Output the (x, y) coordinate of the center of the cell containing the given text.  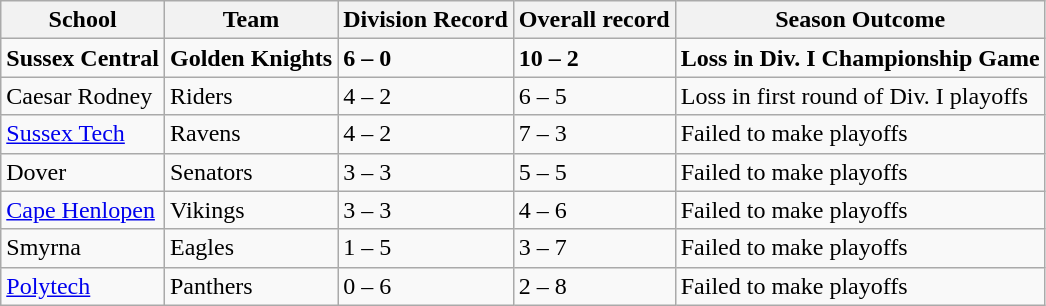
7 – 3 (594, 134)
6 – 5 (594, 96)
Sussex Central (83, 58)
Golden Knights (250, 58)
Ravens (250, 134)
Team (250, 20)
4 – 6 (594, 210)
Loss in Div. I Championship Game (860, 58)
Loss in first round of Div. I playoffs (860, 96)
Dover (83, 172)
Panthers (250, 286)
Eagles (250, 248)
1 – 5 (426, 248)
Smyrna (83, 248)
6 – 0 (426, 58)
2 – 8 (594, 286)
Season Outcome (860, 20)
0 – 6 (426, 286)
Riders (250, 96)
Polytech (83, 286)
School (83, 20)
Overall record (594, 20)
Caesar Rodney (83, 96)
3 – 7 (594, 248)
Division Record (426, 20)
10 – 2 (594, 58)
Vikings (250, 210)
Senators (250, 172)
5 – 5 (594, 172)
Sussex Tech (83, 134)
Cape Henlopen (83, 210)
